Extract the (X, Y) coordinate from the center of the cell holding the provided text.  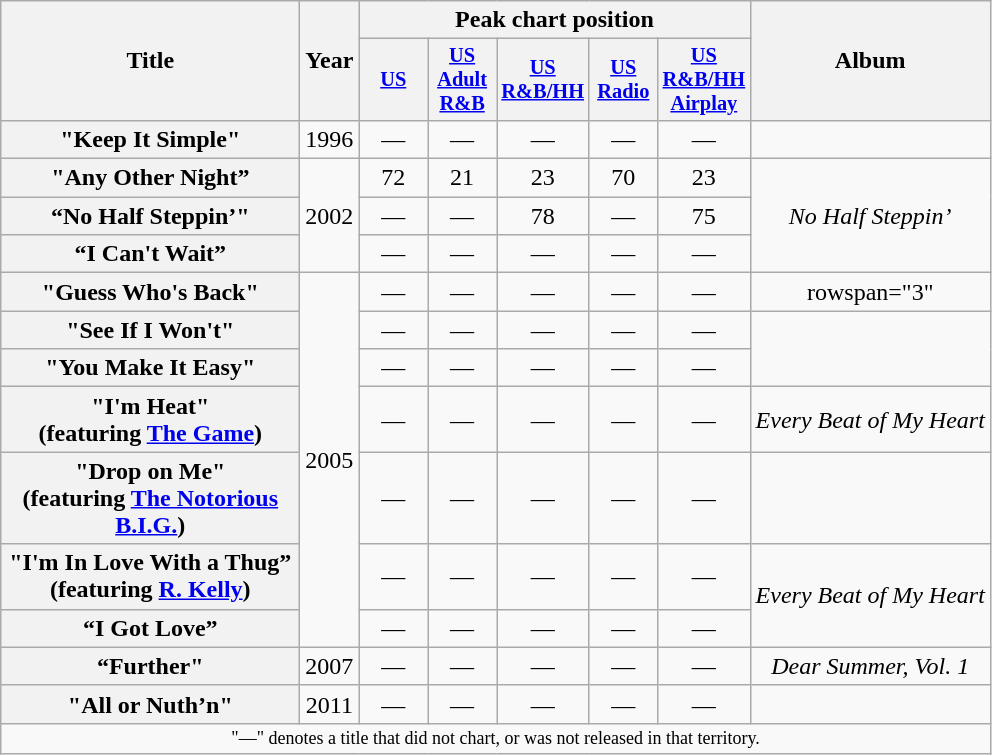
rowspan="3" (870, 292)
Peak chart position (554, 20)
Dear Summer, Vol. 1 (870, 666)
Year (330, 61)
"Guess Who's Back" (150, 292)
"—" denotes a title that did not chart, or was not released in that territory. (496, 738)
“I Can't Wait” (150, 254)
"Any Other Night” (150, 178)
78 (542, 216)
USAdult R&B (462, 80)
2011 (330, 704)
"All or Nuth’n" (150, 704)
Album (870, 61)
72 (394, 178)
2002 (330, 216)
“No Half Steppin’" (150, 216)
"Drop on Me"(featuring The Notorious B.I.G.) (150, 498)
“I Got Love” (150, 628)
“Further" (150, 666)
"You Make It Easy" (150, 368)
Title (150, 61)
1996 (330, 139)
No Half Steppin’ (870, 216)
USRadio (624, 80)
2007 (330, 666)
USR&B/HH Airplay (704, 80)
70 (624, 178)
"See If I Won't" (150, 330)
2005 (330, 460)
"I'm Heat"(featuring The Game) (150, 420)
21 (462, 178)
US (394, 80)
75 (704, 216)
USR&B/HH (542, 80)
"I'm In Love With a Thug”(featuring R. Kelly) (150, 576)
"Keep It Simple" (150, 139)
